From the cell containing the given text, extract its center point as (X, Y) coordinate. 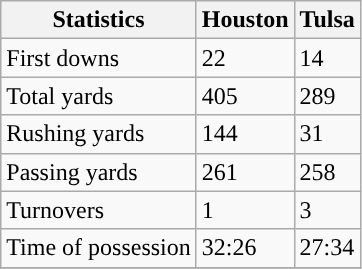
Turnovers (99, 210)
First downs (99, 58)
Tulsa (327, 20)
27:34 (327, 248)
32:26 (245, 248)
14 (327, 58)
405 (245, 96)
144 (245, 134)
Rushing yards (99, 134)
Statistics (99, 20)
3 (327, 210)
Time of possession (99, 248)
Total yards (99, 96)
Passing yards (99, 172)
22 (245, 58)
Houston (245, 20)
289 (327, 96)
31 (327, 134)
1 (245, 210)
261 (245, 172)
258 (327, 172)
